Extract the (x, y) coordinate from the center of the cell holding the provided text.  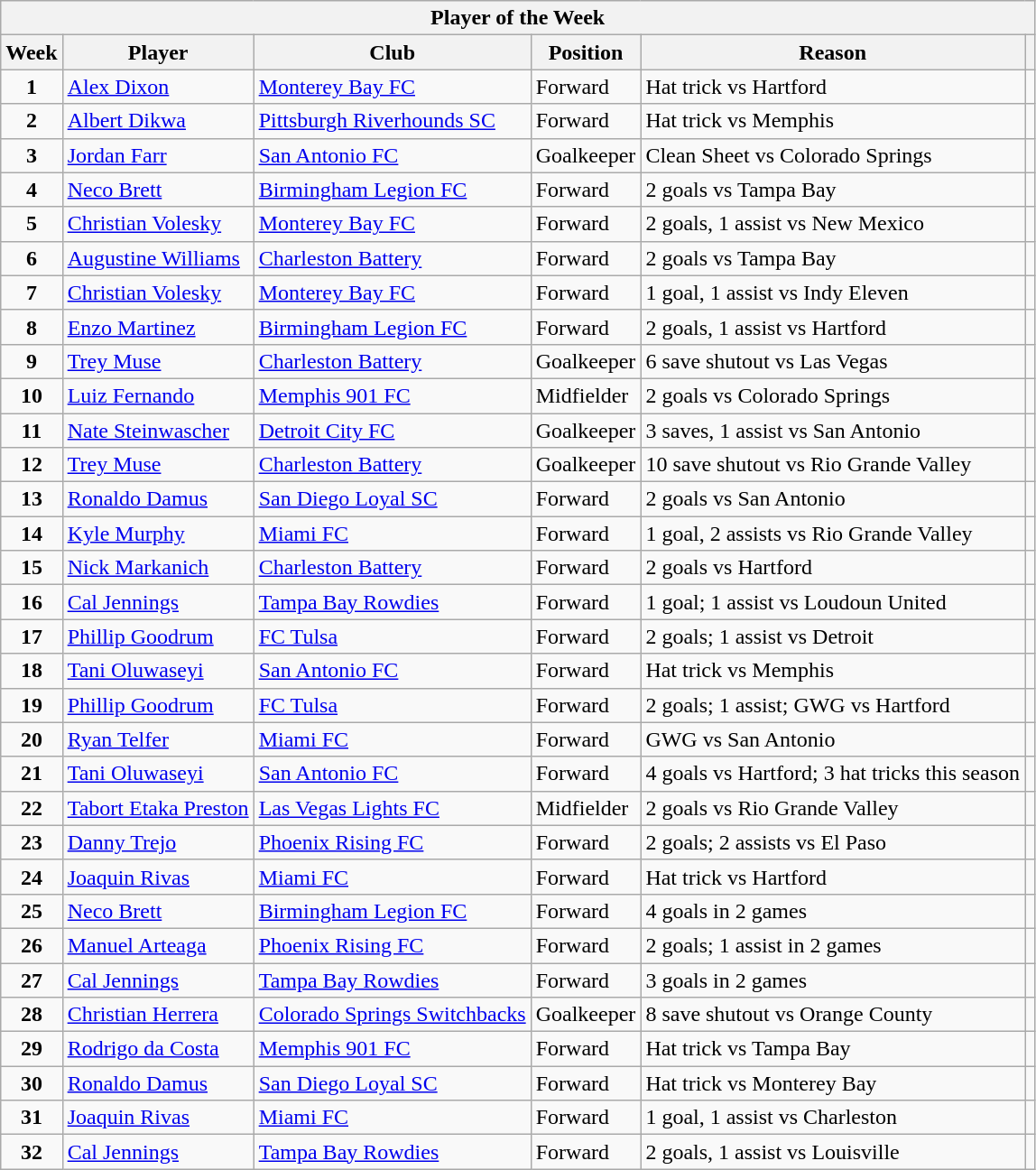
1 goal; 1 assist vs Loudoun United (833, 602)
2 goals, 1 assist vs Louisville (833, 1152)
Ryan Telfer (158, 739)
10 (32, 395)
Alex Dixon (158, 87)
2 goals; 1 assist; GWG vs Hartford (833, 705)
5 (32, 224)
11 (32, 431)
2 goals vs Rio Grande Valley (833, 808)
6 (32, 258)
Hat trick vs Tampa Bay (833, 1049)
3 (32, 155)
Danny Trejo (158, 842)
27 (32, 980)
Christian Herrera (158, 1015)
10 save shutout vs Rio Grande Valley (833, 465)
17 (32, 636)
1 goal, 1 assist vs Indy Eleven (833, 292)
26 (32, 945)
2 (32, 121)
2 goals vs Colorado Springs (833, 395)
1 goal, 2 assists vs Rio Grande Valley (833, 534)
Enzo Martinez (158, 327)
Colorado Springs Switchbacks (392, 1015)
28 (32, 1015)
Jordan Farr (158, 155)
4 goals vs Hartford; 3 hat tricks this season (833, 774)
4 (32, 190)
Hat trick vs Monterey Bay (833, 1083)
14 (32, 534)
16 (32, 602)
7 (32, 292)
Player of the Week (518, 18)
8 (32, 327)
Tabort Etaka Preston (158, 808)
Las Vegas Lights FC (392, 808)
Augustine Williams (158, 258)
2 goals; 1 assist vs Detroit (833, 636)
Reason (833, 52)
25 (32, 911)
21 (32, 774)
31 (32, 1118)
29 (32, 1049)
Club (392, 52)
19 (32, 705)
15 (32, 568)
23 (32, 842)
6 save shutout vs Las Vegas (833, 361)
Manuel Arteaga (158, 945)
Kyle Murphy (158, 534)
18 (32, 671)
2 goals; 1 assist in 2 games (833, 945)
8 save shutout vs Orange County (833, 1015)
Rodrigo da Costa (158, 1049)
Luiz Fernando (158, 395)
Position (586, 52)
Detroit City FC (392, 431)
Nate Steinwascher (158, 431)
32 (32, 1152)
4 goals in 2 games (833, 911)
2 goals vs San Antonio (833, 499)
2 goals, 1 assist vs Hartford (833, 327)
24 (32, 877)
Pittsburgh Riverhounds SC (392, 121)
1 goal, 1 assist vs Charleston (833, 1118)
Player (158, 52)
1 (32, 87)
30 (32, 1083)
Albert Dikwa (158, 121)
Week (32, 52)
Clean Sheet vs Colorado Springs (833, 155)
2 goals vs Hartford (833, 568)
13 (32, 499)
20 (32, 739)
22 (32, 808)
9 (32, 361)
3 goals in 2 games (833, 980)
2 goals; 2 assists vs El Paso (833, 842)
GWG vs San Antonio (833, 739)
2 goals, 1 assist vs New Mexico (833, 224)
3 saves, 1 assist vs San Antonio (833, 431)
12 (32, 465)
Nick Markanich (158, 568)
